Detect which cell encompasses the target text, then output its [X, Y] center coordinate. 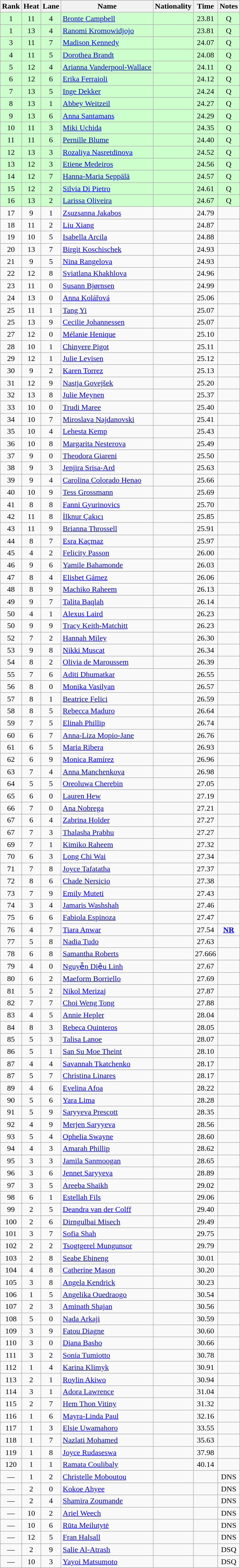
Christelle Moboutou [107, 1477]
24.35 [205, 128]
Nastja Govejšek [107, 383]
57 [11, 699]
27.05 [205, 784]
105 [11, 1282]
30.91 [205, 1367]
25.13 [205, 371]
26.14 [205, 602]
Fanni Gyurinovics [107, 504]
Carolina Colorado Henao [107, 480]
27.38 [205, 881]
19 [11, 237]
Time [205, 6]
80 [11, 979]
Nationality [173, 6]
25.12 [205, 359]
Nada Arkaji [107, 1319]
Notes [229, 6]
53 [11, 650]
25.37 [205, 395]
27.88 [205, 1003]
28.10 [205, 1052]
74 [11, 905]
21 [11, 261]
20 [11, 249]
85 [11, 1039]
Long Chi Wai [107, 857]
18 [11, 225]
Dorothea Brandt [107, 55]
86 [11, 1052]
28.07 [205, 1039]
24.52 [205, 152]
58 [11, 711]
Margarita Nesterova [107, 444]
Roylin Akiwo [107, 1379]
83 [11, 1015]
Nina Rangelova [107, 261]
115 [11, 1404]
30 [11, 371]
Silvia Di Pietro [107, 189]
25.06 [205, 298]
116 [11, 1416]
Emily Muteti [107, 893]
Dirngulbai Misech [107, 1221]
Karina Klimyk [107, 1367]
26.98 [205, 772]
Rozaliya Nasretdinova [107, 152]
Maria Ribera [107, 747]
26.30 [205, 638]
Anna Manchenkova [107, 772]
Choi Weng Tong [107, 1003]
15 [11, 189]
59 [11, 723]
29.40 [205, 1209]
27.46 [205, 905]
24.56 [205, 164]
63 [11, 772]
29.75 [205, 1234]
24.27 [205, 103]
26.57 [205, 686]
Shamira Zoumande [107, 1501]
28.65 [205, 1161]
26.39 [205, 662]
Nikki Muscat [107, 650]
Madison Kennedy [107, 43]
27.19 [205, 796]
Olivia de Maroussem [107, 662]
26.13 [205, 589]
26.76 [205, 735]
23 [11, 286]
26.74 [205, 723]
27.43 [205, 893]
90 [11, 1100]
Angela Kendrick [107, 1282]
Jennet Saryyeva [107, 1173]
48 [11, 589]
43 [11, 529]
Alexus Laird [107, 614]
Diana Basho [107, 1343]
32 [11, 395]
93 [11, 1137]
Elinah Phillip [107, 723]
30.56 [205, 1307]
35.63 [205, 1440]
Chade Nersicio [107, 881]
26.59 [205, 699]
27.666 [205, 954]
Karen Torrez [107, 371]
Sofia Shah [107, 1234]
28.56 [205, 1124]
24.12 [205, 79]
38 [11, 468]
Erika Ferraioli [107, 79]
82 [11, 1003]
Jamila Sanmoogan [107, 1161]
56 [11, 686]
92 [11, 1124]
27.63 [205, 942]
72 [11, 881]
30.20 [205, 1270]
Tiara Anwar [107, 930]
Savannah Tkatchenko [107, 1064]
Rebecca Maduro [107, 711]
Tracy Keith-Matchitt [107, 626]
Anna-Liza Mopio-Jane [107, 735]
Elisbet Gámez [107, 577]
Yamile Bahamonde [107, 565]
25.50 [205, 456]
25.20 [205, 383]
14 [11, 176]
117 [11, 1428]
79 [11, 966]
25.11 [205, 346]
102 [11, 1246]
55 [11, 674]
Chinyere Pigot [107, 346]
Isabella Arcila [107, 237]
73 [11, 893]
27.34 [205, 857]
78 [11, 954]
25.85 [205, 516]
Nguyễn Diệu Linh [107, 966]
29.06 [205, 1197]
Theodora Giareni [107, 456]
Julie Levisen [107, 359]
26.96 [205, 760]
25.66 [205, 480]
Areeba Shaikh [107, 1185]
Lauren Hew [107, 796]
Talisa Lanoe [107, 1039]
91 [11, 1112]
24.79 [205, 213]
25.69 [205, 492]
30.94 [205, 1379]
Esra Kaçmaz [107, 541]
Beatrice Felici [107, 699]
Nikol Merizaj [107, 991]
62 [11, 760]
44 [11, 541]
99 [11, 1209]
22 [11, 274]
27.37 [205, 869]
27.54 [205, 930]
84 [11, 1027]
Lehesta Kemp [107, 431]
Amarah Phillip [107, 1149]
71 [11, 869]
26.00 [205, 553]
27.67 [205, 966]
27.87 [205, 991]
28.22 [205, 1088]
25.97 [205, 541]
60 [11, 735]
31 [11, 383]
96 [11, 1173]
30.60 [205, 1331]
26.03 [205, 565]
Mélanie Henique [107, 334]
49 [11, 602]
98 [11, 1197]
89 [11, 1088]
65 [11, 796]
104 [11, 1270]
30.23 [205, 1282]
Ramata Coulibaly [107, 1465]
Elsie Uwamahoro [107, 1428]
28.60 [205, 1137]
Monika Vasilyan [107, 686]
27.47 [205, 917]
Tsogtgerel Mungunsor [107, 1246]
Anna Santamans [107, 116]
Aminath Shajan [107, 1307]
Cecilie Johannessen [107, 322]
37.98 [205, 1452]
29.79 [205, 1246]
Samantha Roberts [107, 954]
Kokoe Ahyee [107, 1489]
33.55 [205, 1428]
28.05 [205, 1027]
Yayoi Matsumoto [107, 1562]
Mayra-Linda Paul [107, 1416]
Hanna-Maria Seppälä [107, 176]
30.54 [205, 1294]
41 [11, 504]
24.40 [205, 140]
Talita Baqlah [107, 602]
Etiene Medeiros [107, 164]
25.43 [205, 431]
30.66 [205, 1343]
Catherine Mason [107, 1270]
107 [11, 1307]
Maeform Borriello [107, 979]
27.32 [205, 844]
101 [11, 1234]
27.69 [205, 979]
75 [11, 917]
Heat [31, 6]
Hem Thon Vitiny [107, 1404]
52 [11, 638]
Rank [11, 6]
Zabrina Holder [107, 820]
66 [11, 808]
Monica Ramírez [107, 760]
Jamaris Washshah [107, 905]
Saryyeva Prescott [107, 1112]
31.32 [205, 1404]
28.89 [205, 1173]
103 [11, 1258]
Pernille Blume [107, 140]
Miki Uchida [107, 128]
109 [11, 1331]
Inge Dekker [107, 91]
Rebeca Quinteros [107, 1027]
26.06 [205, 577]
Nadia Tudo [107, 942]
29.49 [205, 1221]
45 [11, 553]
Estellah Fils [107, 1197]
40.14 [205, 1465]
Thalasha Prabhu [107, 832]
40 [11, 492]
28.35 [205, 1112]
24.11 [205, 67]
Kimiko Raheem [107, 844]
Joyce Tafatatha [107, 869]
81 [11, 991]
Yara Lima [107, 1100]
Seabe Ebineng [107, 1258]
70 [11, 857]
Oreoluwa Cherebin [107, 784]
Julie Meynen [107, 395]
25.40 [205, 407]
97 [11, 1185]
Larissa Oliveira [107, 201]
61 [11, 747]
118 [11, 1440]
28.04 [205, 1015]
94 [11, 1149]
Fran Halsall [107, 1537]
114 [11, 1392]
119 [11, 1452]
Machiko Raheem [107, 589]
26.64 [205, 711]
100 [11, 1221]
26.93 [205, 747]
30.78 [205, 1355]
39 [11, 480]
24.96 [205, 274]
Salie Al-Atrash [107, 1549]
29 [11, 359]
32.16 [205, 1416]
Sviatlana Khakhlova [107, 274]
25.70 [205, 504]
120 [11, 1465]
31.04 [205, 1392]
Tang Yi [107, 310]
24.07 [205, 43]
Zsuzsanna Jakabos [107, 213]
25.41 [205, 419]
Trudi Maree [107, 407]
Ranomi Kromowidjojo [107, 31]
112 [11, 1367]
24.57 [205, 176]
27.21 [205, 808]
Jenjira Srisa-Ard [107, 468]
24.24 [205, 91]
30.01 [205, 1258]
77 [11, 942]
NR [229, 930]
Susann Bjørnsen [107, 286]
Ophelia Swayne [107, 1137]
30.59 [205, 1319]
Ana Nobrega [107, 808]
33 [11, 407]
113 [11, 1379]
Arianna Vanderpool-Wallace [107, 67]
28.28 [205, 1100]
25.91 [205, 529]
25.63 [205, 468]
25.10 [205, 334]
Lane [51, 6]
54 [11, 662]
24.88 [205, 237]
İlknur Çakıcı [107, 516]
Brianna Throssell [107, 529]
Bronte Campbell [107, 19]
24.67 [205, 201]
Birgit Koschischek [107, 249]
Abbey Weitzeil [107, 103]
Adora Lawrence [107, 1392]
17 [11, 213]
28.62 [205, 1149]
29.02 [205, 1185]
42 [11, 516]
Anna Kolářová [107, 298]
110 [11, 1343]
Nazlati Mohamed [107, 1440]
95 [11, 1161]
Sonia Tumiotto [107, 1355]
28 [11, 346]
16 [11, 201]
36 [11, 444]
Christina Linares [107, 1076]
Merjen Saryyeva [107, 1124]
San Su Moe Theint [107, 1052]
108 [11, 1319]
Deandra van der Colff [107, 1209]
Hannah Miley [107, 638]
64 [11, 784]
Tess Grossmann [107, 492]
Fatou Diagne [107, 1331]
47 [11, 577]
Joyce Rudaseswa [107, 1452]
Liu Xiang [107, 225]
Rūta Meilutytė [107, 1525]
106 [11, 1294]
24.61 [205, 189]
46 [11, 565]
37 [11, 456]
34 [11, 419]
25.49 [205, 444]
Angelika Ouedraogo [107, 1294]
Ariel Weech [107, 1513]
24.99 [205, 286]
Felicity Passon [107, 553]
Aditi Dhumatkar [107, 674]
Miroslava Najdanovski [107, 419]
24.08 [205, 55]
24.87 [205, 225]
27 [11, 334]
Evelina Afoa [107, 1088]
Fabiola Espinoza [107, 917]
24 [11, 298]
Annie Hepler [107, 1015]
24.29 [205, 116]
26.55 [205, 674]
Name [107, 6]
76 [11, 930]
35 [11, 431]
111 [11, 1355]
26.34 [205, 650]
69 [11, 844]
